Provide the (x, y) coordinate of the cell's center where the given text is located.  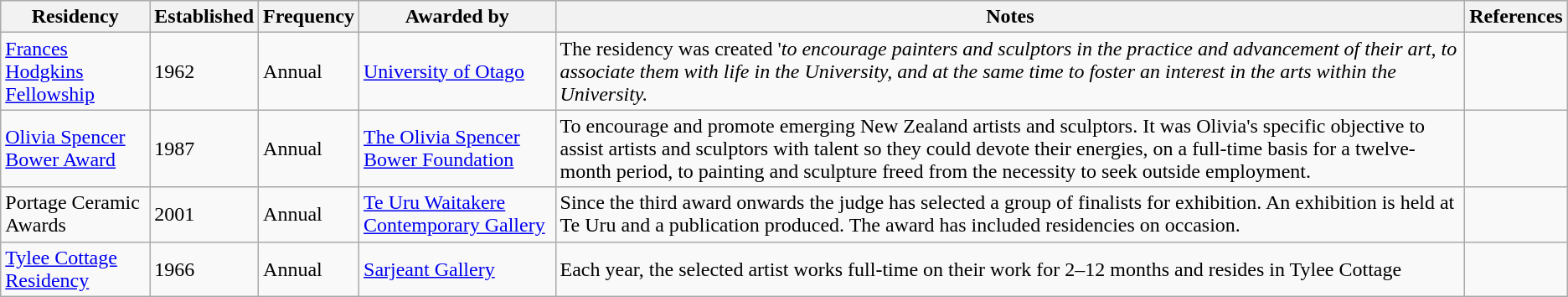
1987 (204, 148)
Notes (1010, 17)
Frances Hodgkins Fellowship (75, 71)
1962 (204, 71)
The Olivia Spencer Bower Foundation (457, 148)
References (1516, 17)
Tylee Cottage Residency (75, 268)
Residency (75, 17)
Awarded by (457, 17)
University of Otago (457, 71)
Sarjeant Gallery (457, 268)
2001 (204, 215)
Each year, the selected artist works full-time on their work for 2–12 months and resides in Tylee Cottage (1010, 268)
Olivia Spencer Bower Award (75, 148)
Frequency (309, 17)
Established (204, 17)
1966 (204, 268)
Te Uru Waitakere Contemporary Gallery (457, 215)
Portage Ceramic Awards (75, 215)
